Output the [x, y] coordinate of the center of the cell containing the given text.  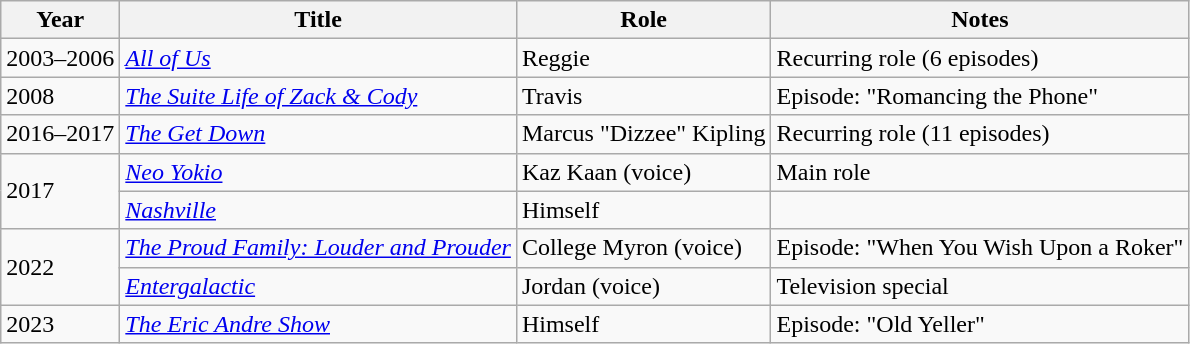
The Proud Family: Louder and Prouder [318, 248]
Episode: "Romancing the Phone" [980, 96]
Title [318, 20]
All of Us [318, 58]
Notes [980, 20]
2016–2017 [60, 134]
Neo Yokio [318, 172]
2023 [60, 324]
2003–2006 [60, 58]
Nashville [318, 210]
Travis [644, 96]
Reggie [644, 58]
Marcus "Dizzee" Kipling [644, 134]
The Get Down [318, 134]
The Eric Andre Show [318, 324]
Kaz Kaan (voice) [644, 172]
2008 [60, 96]
Recurring role (6 episodes) [980, 58]
The Suite Life of Zack & Cody [318, 96]
Episode: "Old Yeller" [980, 324]
Jordan (voice) [644, 286]
Episode: "When You Wish Upon a Roker" [980, 248]
Year [60, 20]
Entergalactic [318, 286]
Recurring role (11 episodes) [980, 134]
Main role [980, 172]
Role [644, 20]
2022 [60, 267]
2017 [60, 191]
College Myron (voice) [644, 248]
Television special [980, 286]
